Return the [x, y] coordinate for the center point of the cell that contains the specified text.  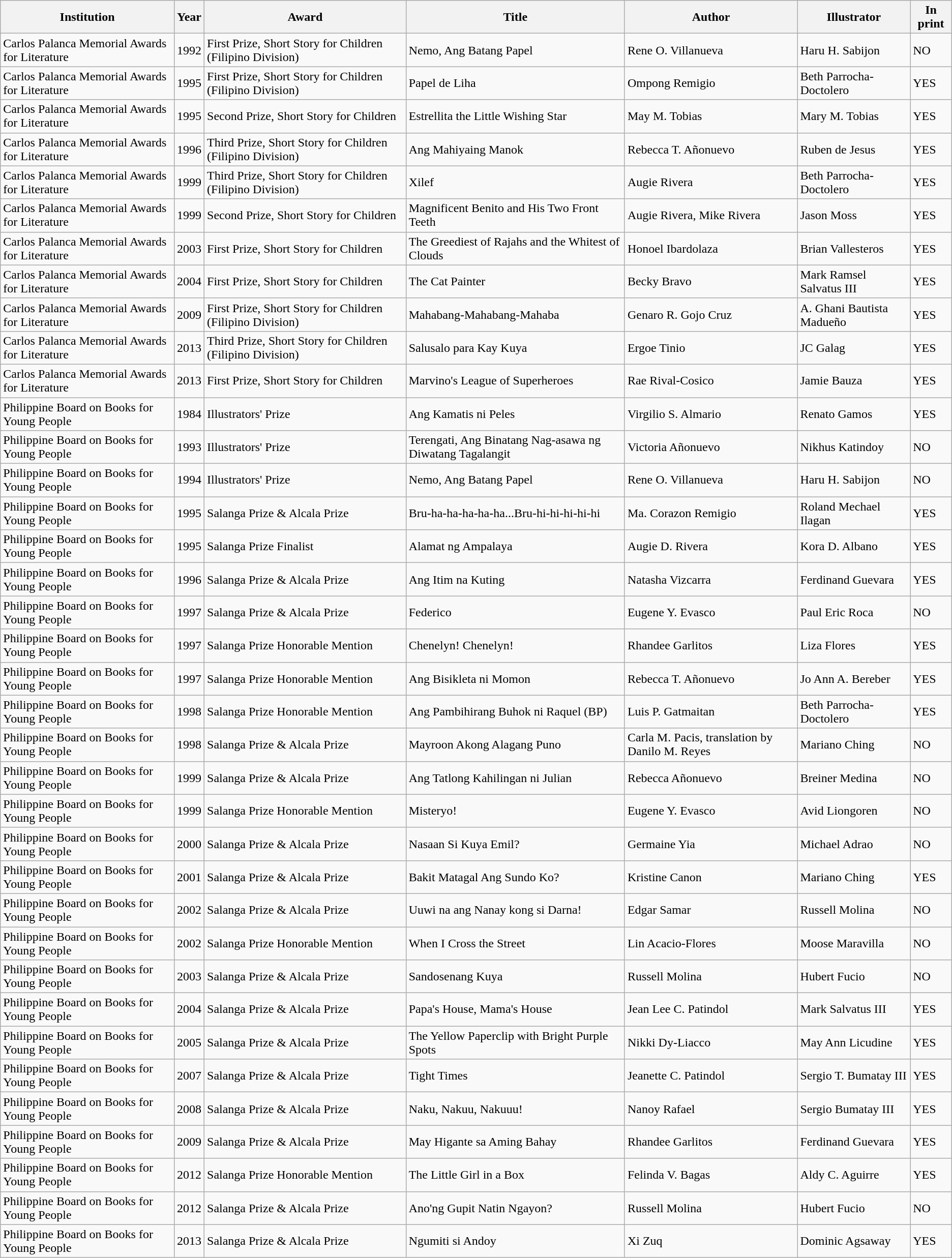
Brian Vallesteros [854, 248]
Papa's House, Mama's House [515, 1010]
Ang Mahiyaing Manok [515, 149]
2007 [189, 1076]
Chenelyn! Chenelyn! [515, 646]
Ruben de Jesus [854, 149]
Salanga Prize Finalist [305, 546]
May Higante sa Aming Bahay [515, 1142]
Ompong Remigio [711, 83]
Jo Ann A. Bereber [854, 678]
The Yellow Paperclip with Bright Purple Spots [515, 1042]
The Greediest of Rajahs and the Whitest of Clouds [515, 248]
Carla M. Pacis, translation by Danilo M. Reyes [711, 744]
Avid Liongoren [854, 811]
Nasaan Si Kuya Emil? [515, 844]
Lin Acacio-Flores [711, 943]
Rebecca Añonuevo [711, 778]
Ang Kamatis ni Peles [515, 414]
Illustrator [854, 17]
Nanoy Rafael [711, 1109]
2008 [189, 1109]
Title [515, 17]
Liza Flores [854, 646]
Ang Itim na Kuting [515, 580]
Bru-ha-ha-ha-ha-ha...Bru-hi-hi-hi-hi-hi [515, 514]
Augie Rivera, Mike Rivera [711, 216]
Victoria Añonuevo [711, 447]
Institution [87, 17]
Jamie Bauza [854, 380]
Natasha Vizcarra [711, 580]
Ngumiti si Andoy [515, 1241]
Marvino's League of Superheroes [515, 380]
1994 [189, 480]
In print [931, 17]
Nikhus Katindoy [854, 447]
2005 [189, 1042]
Bakit Matagal Ang Sundo Ko? [515, 877]
Nikki Dy-Liacco [711, 1042]
1984 [189, 414]
The Cat Painter [515, 282]
Sergio T. Bumatay III [854, 1076]
JC Galag [854, 348]
Mahabang-Mahabang-Mahaba [515, 314]
Naku, Nakuu, Nakuuu! [515, 1109]
Virgilio S. Almario [711, 414]
Felinda V. Bagas [711, 1175]
Paul Eric Roca [854, 612]
Uuwi na ang Nanay kong si Darna! [515, 910]
Mark Salvatus III [854, 1010]
Mary M. Tobias [854, 116]
Michael Adrao [854, 844]
Federico [515, 612]
Ang Tatlong Kahilingan ni Julian [515, 778]
Augie Rivera [711, 182]
Dominic Agsaway [854, 1241]
Award [305, 17]
Kristine Canon [711, 877]
Jeanette C. Patindol [711, 1076]
Author [711, 17]
2001 [189, 877]
Renato Gamos [854, 414]
Genaro R. Gojo Cruz [711, 314]
Rae Rival-Cosico [711, 380]
Ang Pambihirang Buhok ni Raquel (BP) [515, 712]
May M. Tobias [711, 116]
Becky Bravo [711, 282]
1993 [189, 447]
Kora D. Albano [854, 546]
2000 [189, 844]
Ano'ng Gupit Natin Ngayon? [515, 1208]
Ma. Corazon Remigio [711, 514]
Moose Maravilla [854, 943]
Honoel Ibardolaza [711, 248]
Papel de Liha [515, 83]
Mayroon Akong Alagang Puno [515, 744]
1992 [189, 50]
Tight Times [515, 1076]
May Ann Licudine [854, 1042]
Xilef [515, 182]
When I Cross the Street [515, 943]
Magnificent Benito and His Two Front Teeth [515, 216]
Alamat ng Ampalaya [515, 546]
Aldy C. Aguirre [854, 1175]
Breiner Medina [854, 778]
Misteryo! [515, 811]
Terengati, Ang Binatang Nag-asawa ng Diwatang Tagalangit [515, 447]
Jean Lee C. Patindol [711, 1010]
Ang Bisikleta ni Momon [515, 678]
Year [189, 17]
The Little Girl in a Box [515, 1175]
Jason Moss [854, 216]
Sergio Bumatay III [854, 1109]
Estrellita the Little Wishing Star [515, 116]
Sandosenang Kuya [515, 976]
Luis P. Gatmaitan [711, 712]
Mark Ramsel Salvatus III [854, 282]
Roland Mechael Ilagan [854, 514]
Germaine Yia [711, 844]
Ergoe Tinio [711, 348]
Xi Zuq [711, 1241]
A. Ghani Bautista Madueño [854, 314]
Salusalo para Kay Kuya [515, 348]
Edgar Samar [711, 910]
Augie D. Rivera [711, 546]
